Locate the cell with the specified text and output its [X, Y] center coordinate. 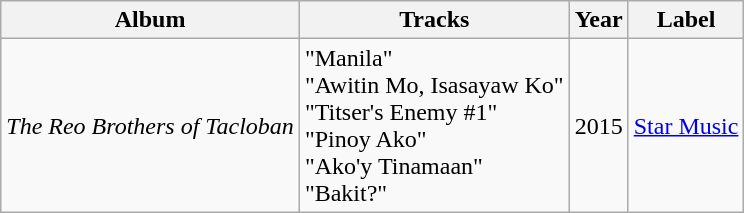
The Reo Brothers of Tacloban [150, 126]
Label [686, 20]
Album [150, 20]
2015 [598, 126]
Star Music [686, 126]
"Manila" "Awitin Mo, Isasayaw Ko" "Titser's Enemy #1" "Pinoy Ako" "Ako'y Tinamaan" "Bakit?" [434, 126]
Year [598, 20]
Tracks [434, 20]
